Provide the [x, y] coordinate of the cell's center where the given text is located.  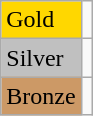
Bronze [41, 96]
Gold [41, 20]
Silver [41, 58]
